Return (x, y) of the center of cell containing provided text 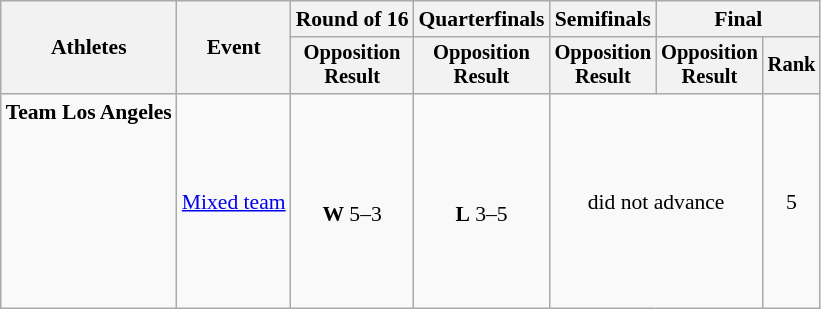
W 5–3 (352, 201)
did not advance (656, 201)
L 3–5 (482, 201)
Event (234, 48)
Mixed team (234, 201)
Semifinals (604, 19)
5 (792, 201)
Team Los Angeles (89, 201)
Final (738, 19)
Rank (792, 66)
Athletes (89, 48)
Round of 16 (352, 19)
Quarterfinals (482, 19)
